Capture the cell that displays the provided text and extract its (x, y) central coordinate. 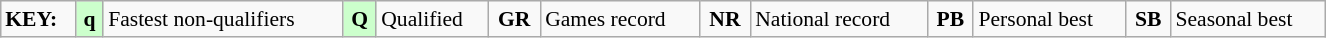
PB (950, 19)
Personal best (1049, 19)
Q (360, 19)
KEY: (38, 19)
Games record (620, 19)
Qualified (432, 19)
Seasonal best (1248, 19)
SB (1148, 19)
NR (725, 19)
National record (838, 19)
Fastest non-qualifiers (223, 19)
q (90, 19)
GR (514, 19)
